Determine the (X, Y) coordinate at the center of the cell enclosing the given text.  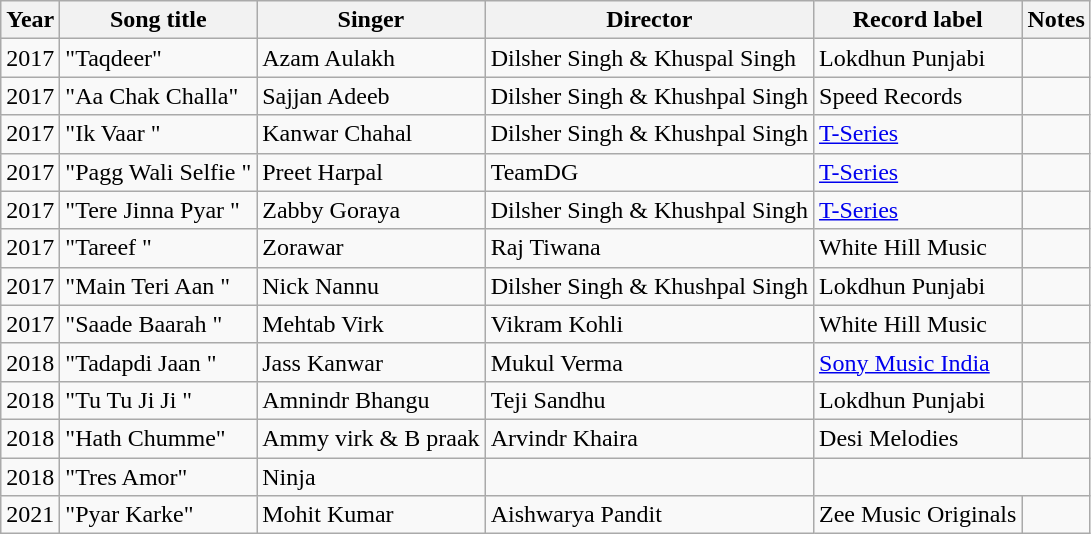
Mukul Verma (649, 362)
"Ik Vaar " (158, 134)
"Taqdeer" (158, 58)
Ninja (371, 477)
Nick Nannu (371, 286)
"Pagg Wali Selfie " (158, 172)
"Tareef " (158, 248)
Desi Melodies (918, 438)
"Main Teri Aan " (158, 286)
Director (649, 20)
"Tadapdi Jaan " (158, 362)
Raj Tiwana (649, 248)
"Hath Chumme" (158, 438)
2021 (30, 515)
Record label (918, 20)
Amnindr Bhangu (371, 400)
Year (30, 20)
Arvindr Khaira (649, 438)
Speed Records (918, 96)
Preet Harpal (371, 172)
Notes (1056, 20)
Dilsher Singh & Khuspal Singh (649, 58)
"Tres Amor" (158, 477)
Teji Sandhu (649, 400)
Vikram Kohli (649, 324)
Azam Aulakh (371, 58)
Jass Kanwar (371, 362)
"Saade Baarah " (158, 324)
Song title (158, 20)
Aishwarya Pandit (649, 515)
Zabby Goraya (371, 210)
Zee Music Originals (918, 515)
"Tere Jinna Pyar " (158, 210)
Zorawar (371, 248)
Mohit Kumar (371, 515)
"Aa Chak Challa" (158, 96)
Mehtab Virk (371, 324)
TeamDG (649, 172)
Singer (371, 20)
"Pyar Karke" (158, 515)
Ammy virk & B praak (371, 438)
Kanwar Chahal (371, 134)
"Tu Tu Ji Ji " (158, 400)
Sajjan Adeeb (371, 96)
Sony Music India (918, 362)
